Locate the cell with the specified text and output its (x, y) center coordinate. 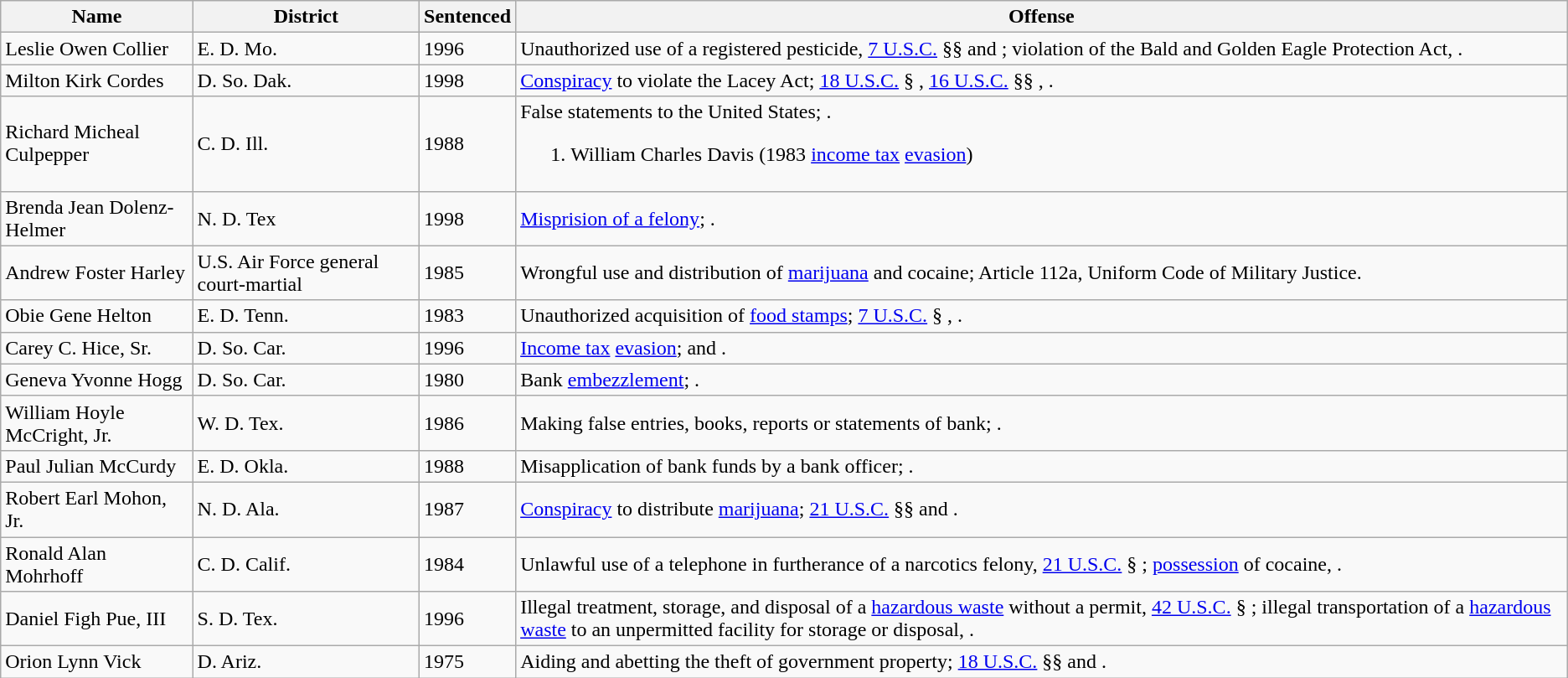
Unauthorized use of a registered pesticide, 7 U.S.C. §§ and ; violation of the Bald and Golden Eagle Protection Act, . (1042, 49)
Name (97, 17)
E. D. Mo. (306, 49)
1985 (467, 273)
D. Ariz. (306, 662)
Leslie Owen Collier (97, 49)
William Hoyle McCright, Jr. (97, 422)
Geneva Yvonne Hogg (97, 380)
Andrew Foster Harley (97, 273)
U.S. Air Force general court-martial (306, 273)
Milton Kirk Cordes (97, 80)
N. D. Tex (306, 218)
Bank embezzlement; . (1042, 380)
District (306, 17)
False statements to the United States; .William Charles Davis (1983 income tax evasion) (1042, 144)
Conspiracy to violate the Lacey Act; 18 U.S.C. § , 16 U.S.C. §§ , . (1042, 80)
W. D. Tex. (306, 422)
S. D. Tex. (306, 618)
E. D. Tenn. (306, 316)
E. D. Okla. (306, 466)
Paul Julian McCurdy (97, 466)
Obie Gene Helton (97, 316)
C. D. Calif. (306, 563)
Aiding and abetting the theft of government property; 18 U.S.C. §§ and . (1042, 662)
Misapplication of bank funds by a bank officer; . (1042, 466)
Brenda Jean Dolenz-Helmer (97, 218)
Robert Earl Mohon, Jr. (97, 510)
Carey C. Hice, Sr. (97, 348)
Making false entries, books, reports or statements of bank; . (1042, 422)
Richard Micheal Culpepper (97, 144)
1984 (467, 563)
Unauthorized acquisition of food stamps; 7 U.S.C. § , . (1042, 316)
Conspiracy to distribute marijuana; 21 U.S.C. §§ and . (1042, 510)
Daniel Figh Pue, III (97, 618)
Misprision of a felony; . (1042, 218)
Offense (1042, 17)
1986 (467, 422)
1987 (467, 510)
Income tax evasion; and . (1042, 348)
1980 (467, 380)
D. So. Dak. (306, 80)
1983 (467, 316)
Sentenced (467, 17)
Wrongful use and distribution of marijuana and cocaine; Article 112a, Uniform Code of Military Justice. (1042, 273)
N. D. Ala. (306, 510)
C. D. Ill. (306, 144)
Orion Lynn Vick (97, 662)
1975 (467, 662)
Unlawful use of a telephone in furtherance of a narcotics felony, 21 U.S.C. § ; possession of cocaine, . (1042, 563)
Ronald Alan Mohrhoff (97, 563)
